Find where the given text appears and provide that cell's center as (x, y) coordinate. 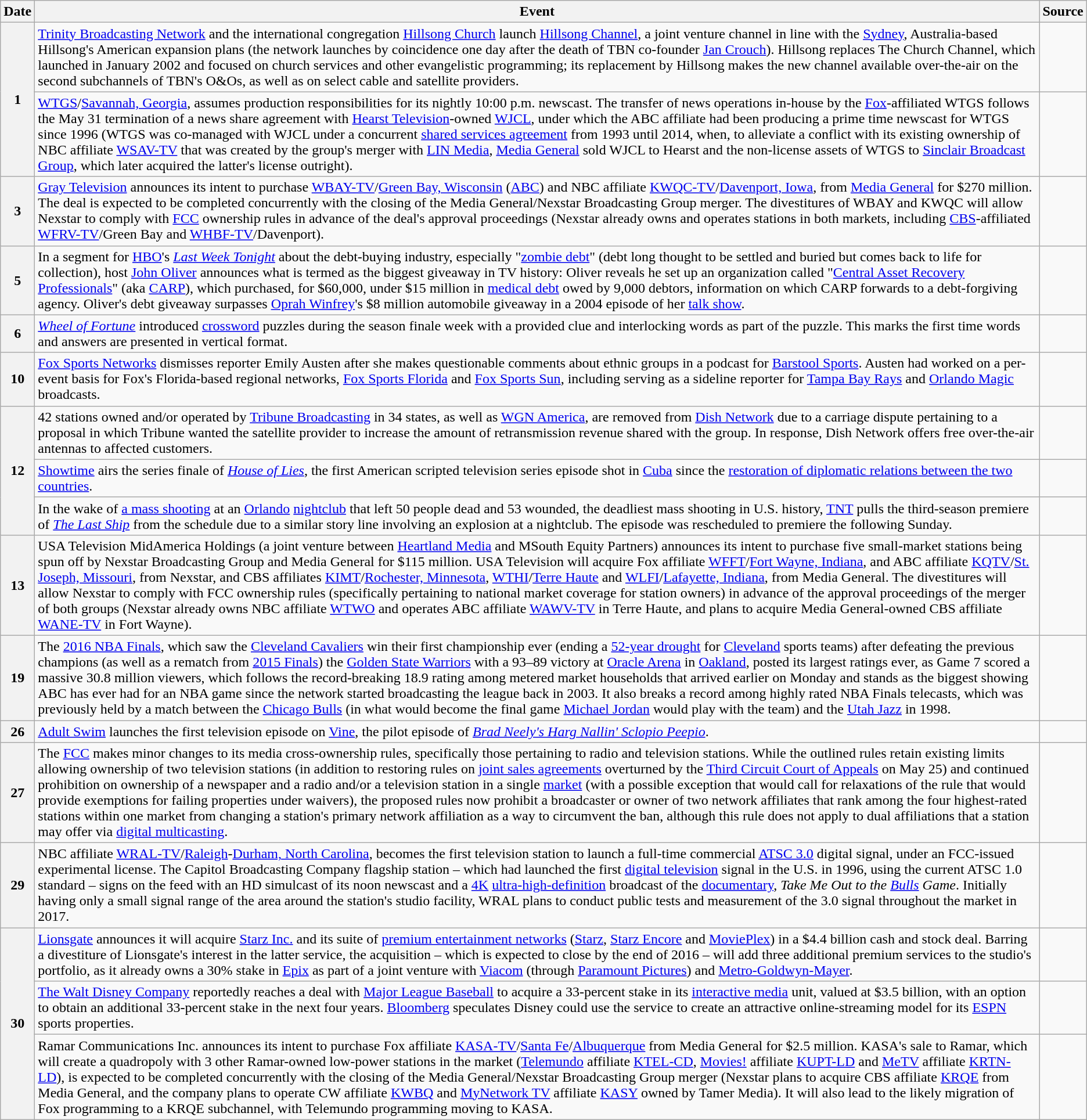
10 (17, 379)
29 (17, 885)
Date (17, 12)
5 (17, 280)
Event (537, 12)
1 (17, 100)
30 (17, 1024)
13 (17, 585)
19 (17, 678)
26 (17, 731)
Source (1063, 12)
27 (17, 793)
3 (17, 211)
Adult Swim launches the first television episode on Vine, the pilot episode of Brad Neely's Harg Nallin' Sclopio Peepio. (537, 731)
6 (17, 333)
12 (17, 470)
